Extract the [x, y] coordinate from the center of the cell holding the provided text.  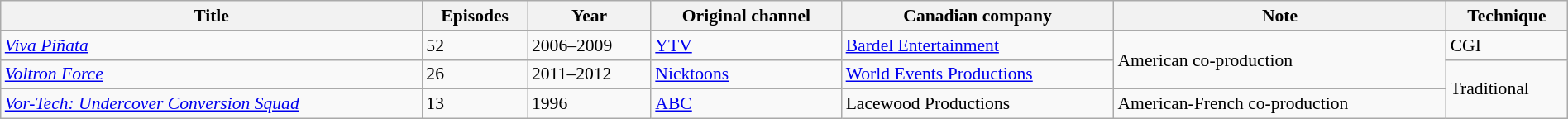
CGI [1507, 45]
World Events Productions [978, 74]
26 [475, 74]
YTV [746, 45]
Note [1279, 16]
Episodes [475, 16]
Title [212, 16]
Lacewood Productions [978, 104]
ABC [746, 104]
Year [589, 16]
Technique [1507, 16]
Original channel [746, 16]
Viva Piñata [212, 45]
Traditional [1507, 89]
Nicktoons [746, 74]
Vor-Tech: Undercover Conversion Squad [212, 104]
American co-production [1279, 59]
52 [475, 45]
2006–2009 [589, 45]
2011–2012 [589, 74]
Canadian company [978, 16]
13 [475, 104]
Bardel Entertainment [978, 45]
1996 [589, 104]
Voltron Force [212, 74]
American-French co-production [1279, 104]
